Locate the cell with the specified text and output its (x, y) center coordinate. 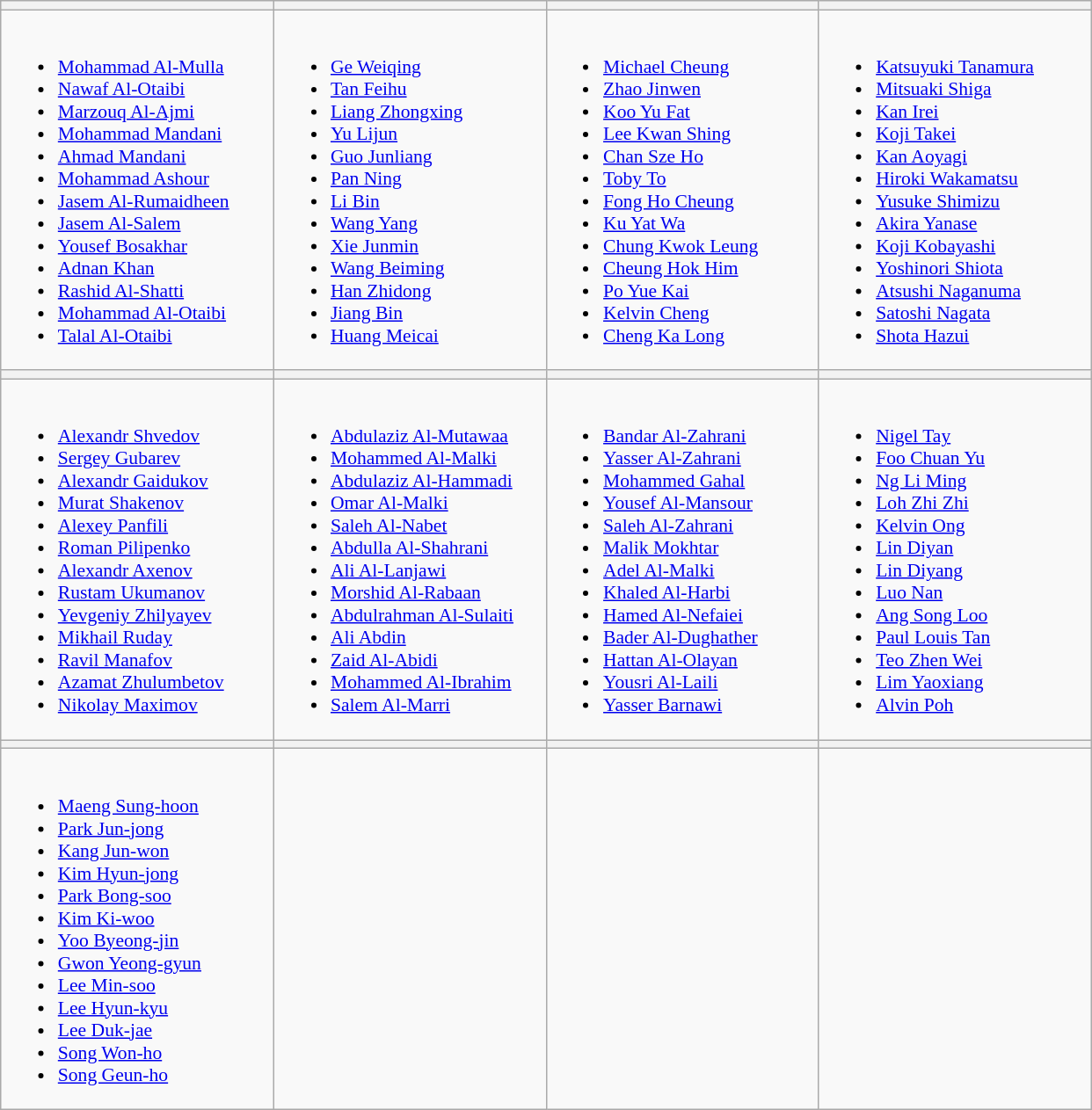
Nigel TayFoo Chuan YuNg Li MingLoh Zhi ZhiKelvin OngLin DiyanLin DiyangLuo NanAng Song LooPaul Louis TanTeo Zhen WeiLim YaoxiangAlvin Poh (955, 560)
Ge WeiqingTan FeihuLiang ZhongxingYu LijunGuo JunliangPan NingLi BinWang YangXie JunminWang BeimingHan ZhidongJiang BinHuang Meicai (410, 190)
